From the cell containing the given text, extract its center point as (x, y) coordinate. 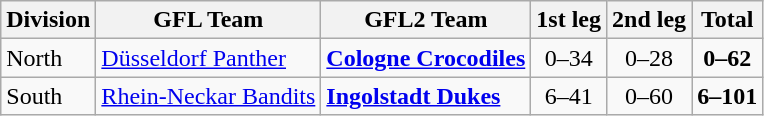
6–101 (728, 96)
Düsseldorf Panther (208, 58)
Total (728, 20)
GFL Team (208, 20)
Division (48, 20)
6–41 (569, 96)
0–62 (728, 58)
Cologne Crocodiles (426, 58)
0–34 (569, 58)
South (48, 96)
0–60 (650, 96)
Ingolstadt Dukes (426, 96)
0–28 (650, 58)
Rhein-Neckar Bandits (208, 96)
2nd leg (650, 20)
GFL2 Team (426, 20)
North (48, 58)
1st leg (569, 20)
